From the cell containing the given text, extract its center point as [x, y] coordinate. 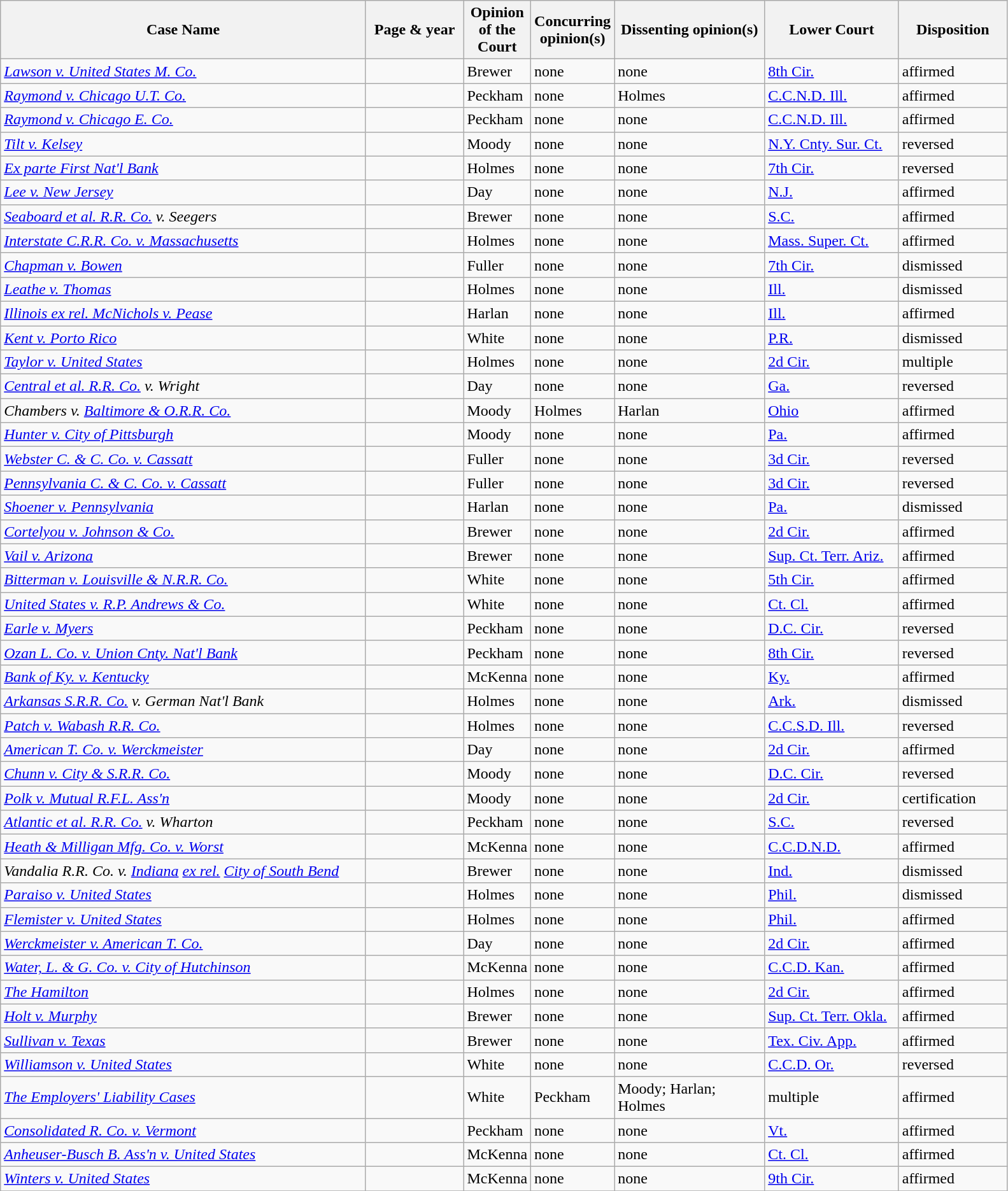
Heath & Milligan Mfg. Co. v. Worst [183, 847]
Ohio [832, 411]
Dissenting opinion(s) [690, 30]
Pennsylvania C. & C. Co. v. Cassatt [183, 483]
Concurring opinion(s) [573, 30]
Leathe v. Thomas [183, 289]
Atlantic et al. R.R. Co. v. Wharton [183, 822]
Seaboard et al. R.R. Co. v. Seegers [183, 216]
The Employers' Liability Cases [183, 1097]
Chambers v. Baltimore & O.R.R. Co. [183, 411]
Flemister v. United States [183, 919]
9th Cir. [832, 1179]
Ark. [832, 701]
Sup. Ct. Terr. Ariz. [832, 556]
Chapman v. Bowen [183, 265]
Williamson v. United States [183, 1064]
Raymond v. Chicago E. Co. [183, 120]
Shoener v. Pennsylvania [183, 507]
5th Cir. [832, 580]
Consolidated R. Co. v. Vermont [183, 1130]
Moody; Harlan; Holmes [690, 1097]
Tilt v. Kelsey [183, 144]
Holt v. Murphy [183, 1016]
Lower Court [832, 30]
Case Name [183, 30]
Taylor v. United States [183, 362]
certification [953, 798]
Ind. [832, 871]
Hunter v. City of Pittsburgh [183, 435]
Kent v. Porto Rico [183, 338]
Werckmeister v. American T. Co. [183, 943]
C.C.D. Or. [832, 1064]
Earle v. Myers [183, 628]
United States v. R.P. Andrews & Co. [183, 604]
C.C.S.D. Ill. [832, 725]
Winters v. United States [183, 1179]
Ex parte First Nat'l Bank [183, 168]
Ky. [832, 677]
Chunn v. City & S.R.R. Co. [183, 774]
Paraiso v. United States [183, 895]
N.J. [832, 192]
Vandalia R.R. Co. v. Indiana ex rel. City of South Bend [183, 871]
The Hamilton [183, 992]
Illinois ex rel. McNichols v. Pease [183, 313]
Vt. [832, 1130]
Interstate C.R.R. Co. v. Massachusetts [183, 241]
Lee v. New Jersey [183, 192]
American T. Co. v. Werckmeister [183, 750]
Ozan L. Co. v. Union Cnty. Nat'l Bank [183, 652]
Bitterman v. Louisville & N.R.R. Co. [183, 580]
Lawson v. United States M. Co. [183, 71]
Page & year [415, 30]
Tex. Civ. App. [832, 1040]
Sullivan v. Texas [183, 1040]
P.R. [832, 338]
Polk v. Mutual R.F.L. Ass'n [183, 798]
Mass. Super. Ct. [832, 241]
Water, L. & G. Co. v. City of Hutchinson [183, 968]
Bank of Ky. v. Kentucky [183, 677]
Central et al. R.R. Co. v. Wright [183, 386]
Ga. [832, 386]
Arkansas S.R.R. Co. v. German Nat'l Bank [183, 701]
Cortelyou v. Johnson & Co. [183, 532]
Vail v. Arizona [183, 556]
Opinion of the Court [497, 30]
Anheuser-Busch B. Ass'n v. United States [183, 1155]
Disposition [953, 30]
C.C.D.N.D. [832, 847]
N.Y. Cnty. Sur. Ct. [832, 144]
Patch v. Wabash R.R. Co. [183, 725]
Sup. Ct. Terr. Okla. [832, 1016]
Raymond v. Chicago U.T. Co. [183, 95]
Webster C. & C. Co. v. Cassatt [183, 459]
C.C.D. Kan. [832, 968]
